From the cell containing the given text, extract its center point as (x, y) coordinate. 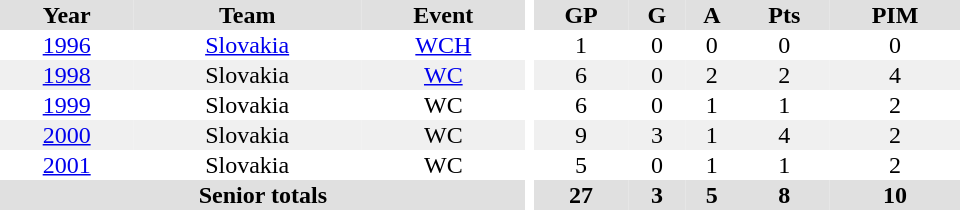
Pts (784, 15)
2001 (66, 165)
GP (582, 15)
G (658, 15)
1998 (66, 75)
9 (582, 135)
10 (895, 195)
1996 (66, 45)
A (712, 15)
Year (66, 15)
WCH (444, 45)
27 (582, 195)
Senior totals (263, 195)
8 (784, 195)
Team (247, 15)
1999 (66, 105)
Event (444, 15)
PIM (895, 15)
2000 (66, 135)
